Determine the [x, y] coordinate at the center of the cell enclosing the given text.  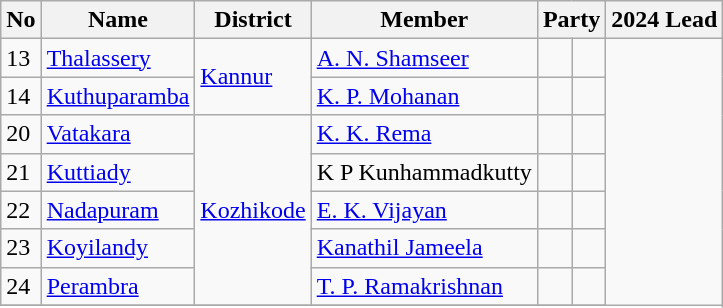
Thalassery [118, 58]
T. P. Ramakrishnan [424, 286]
K. K. Rema [424, 134]
K P Kunhammadkutty [424, 172]
Kuttiady [118, 172]
Member [424, 20]
A. N. Shamseer [424, 58]
Kannur [253, 77]
District [253, 20]
23 [21, 248]
Name [118, 20]
Vatakara [118, 134]
13 [21, 58]
2024 Lead [664, 20]
14 [21, 96]
E. K. Vijayan [424, 210]
22 [21, 210]
Kuthuparamba [118, 96]
21 [21, 172]
24 [21, 286]
Kanathil Jameela [424, 248]
Kozhikode [253, 210]
K. P. Mohanan [424, 96]
20 [21, 134]
Perambra [118, 286]
No [21, 20]
Koyilandy [118, 248]
Party [571, 20]
Nadapuram [118, 210]
